Identify which cell holds the provided text, then report its (X, Y) central coordinate. 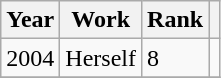
Work (101, 20)
2004 (30, 58)
Year (30, 20)
Herself (101, 58)
8 (176, 58)
Rank (176, 20)
